Return the (x, y) coordinate for the center point of the cell that contains the specified text.  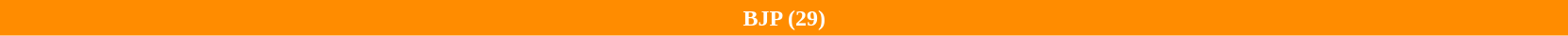
BJP (29) (784, 18)
